Output the (X, Y) coordinate of the center of the cell containing the given text.  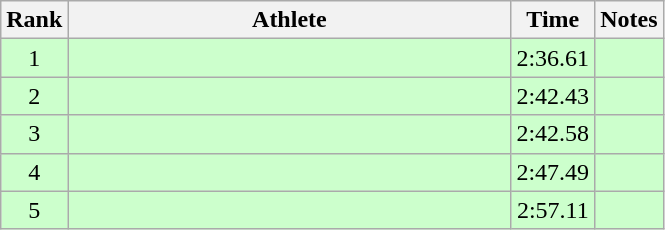
Notes (629, 20)
Rank (34, 20)
Athlete (290, 20)
2 (34, 96)
2:47.49 (553, 172)
2:36.61 (553, 58)
3 (34, 134)
2:42.43 (553, 96)
2:42.58 (553, 134)
1 (34, 58)
2:57.11 (553, 210)
Time (553, 20)
5 (34, 210)
4 (34, 172)
